For the text-containing cell, return its midpoint in [x, y] coordinate format. 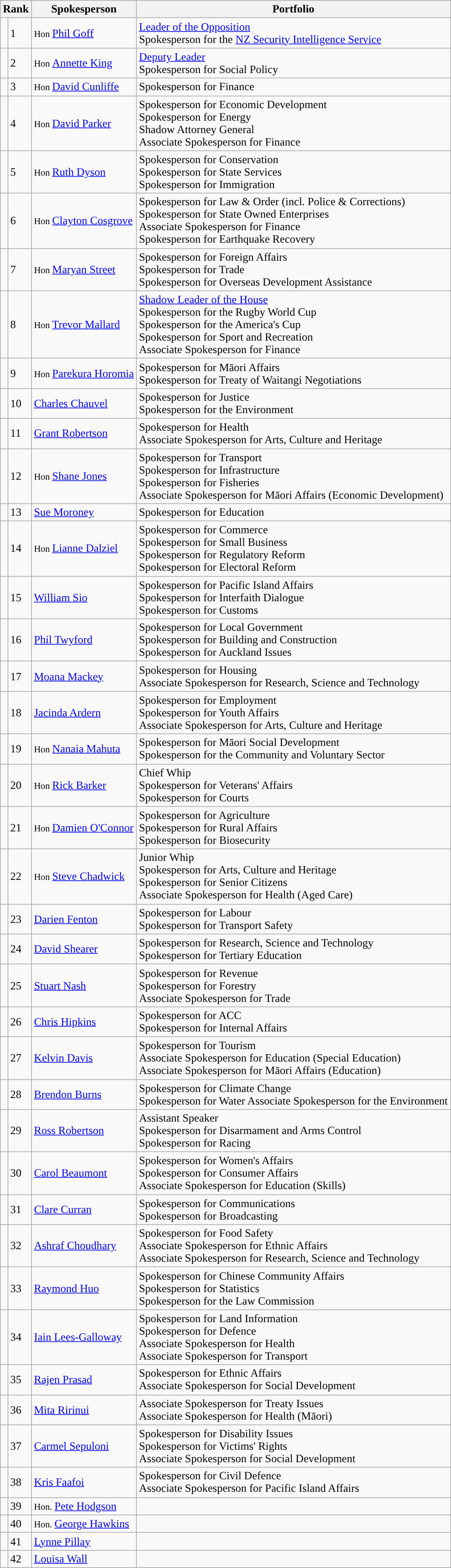
Spokesperson for Climate ChangeSpokesperson for Water Associate Spokesperson for the Environment [293, 1094]
Spokesperson for Research, Science and TechnologySpokesperson for Tertiary Education [293, 949]
Rank [16, 9]
Spokesperson for CommerceSpokesperson for Small BusinessSpokesperson for Regulatory ReformSpokesperson for Electoral Reform [293, 549]
Darien Fenton [84, 919]
13 [19, 512]
Spokesperson for ACCSpokesperson for Internal Affairs [293, 1021]
Spokesperson for ConservationSpokesperson for State ServicesSpokesperson for Immigration [293, 172]
Hon Damien O'Connor [84, 828]
Spokesperson for Women's AffairsSpokesperson for Consumer AffairsAssociate Spokesperson for Education (Skills) [293, 1173]
Spokesperson for Local GovernmentSpokesperson for Building and ConstructionSpokesperson for Auckland Issues [293, 640]
29 [19, 1131]
Spokesperson for CommunicationsSpokesperson for Broadcasting [293, 1210]
Carmel Sepuloni [84, 1446]
7 [19, 269]
Spokesperson for Disability IssuesSpokesperson for Victims' RightsAssociate Spokesperson for Social Development [293, 1446]
Spokesperson for JusticeSpokesperson for the Environment [293, 403]
Hon Rick Barker [84, 785]
11 [19, 433]
Louisa Wall [84, 1559]
Kris Faafoi [84, 1483]
William Sio [84, 598]
Clare Curran [84, 1210]
Hon Parekura Horomia [84, 373]
17 [19, 677]
35 [19, 1380]
34 [19, 1337]
24 [19, 949]
19 [19, 749]
Spokesperson for Civil DefenceAssociate Spokesperson for Pacific Island Affairs [293, 1483]
Spokesperson for Education [293, 512]
Hon David Cunliffe [84, 87]
12 [19, 476]
Hon Lianne Dalziel [84, 549]
Spokesperson for RevenueSpokesperson for ForestryAssociate Spokesperson for Trade [293, 985]
Hon. George Hawkins [84, 1524]
Spokesperson for TourismAssociate Spokesperson for Education (Special Education) Associate Spokesperson for Māori Affairs (Education) [293, 1058]
Carol Beaumont [84, 1173]
16 [19, 640]
36 [19, 1409]
Raymond Huo [84, 1288]
1 [19, 33]
31 [19, 1210]
Spokesperson for Food SafetyAssociate Spokesperson for Ethnic AffairsAssociate Spokesperson for Research, Science and Technology [293, 1246]
Hon Shane Jones [84, 476]
41 [19, 1541]
6 [19, 221]
32 [19, 1246]
23 [19, 919]
Hon. Pete Hodgson [84, 1506]
Hon Ruth Dyson [84, 172]
Spokesperson for Chinese Community AffairsSpokesperson for StatisticsSpokesperson for the Law Commission [293, 1288]
Moana Mackey [84, 677]
Junior WhipSpokesperson for Arts, Culture and HeritageSpokesperson for Senior CitizensAssociate Spokesperson for Health (Aged Care) [293, 876]
Sue Moroney [84, 512]
4 [19, 123]
Kelvin Davis [84, 1058]
Chief WhipSpokesperson for Veterans' AffairsSpokesperson for Courts [293, 785]
40 [19, 1524]
Spokesperson for AgricultureSpokesperson for Rural AffairsSpokesperson for Biosecurity [293, 828]
27 [19, 1058]
15 [19, 598]
Grant Robertson [84, 433]
22 [19, 876]
30 [19, 1173]
Ashraf Choudhary [84, 1246]
Jacinda Ardern [84, 713]
Leader of the OppositionSpokesperson for the NZ Security Intelligence Service [293, 33]
Portfolio [293, 9]
20 [19, 785]
David Shearer [84, 949]
Spokesperson for Foreign AffairsSpokesperson for TradeSpokesperson for Overseas Development Assistance [293, 269]
42 [19, 1559]
Spokesperson for HousingAssociate Spokesperson for Research, Science and Technology [293, 677]
Rajen Prasad [84, 1380]
Charles Chauvel [84, 403]
Spokesperson for Economic DevelopmentSpokesperson for EnergyShadow Attorney GeneralAssociate Spokesperson for Finance [293, 123]
Stuart Nash [84, 985]
26 [19, 1021]
Spokesperson for EmploymentSpokesperson for Youth AffairsAssociate Spokesperson for Arts, Culture and Heritage [293, 713]
25 [19, 985]
Spokesperson [84, 9]
Mita Ririnui [84, 1409]
Hon Nanaia Mahuta [84, 749]
Ross Robertson [84, 1131]
3 [19, 87]
Spokesperson for Ethnic AffairsAssociate Spokesperson for Social Development [293, 1380]
Phil Twyford [84, 640]
Associate Spokesperson for Treaty IssuesAssociate Spokesperson for Health (Māori) [293, 1409]
Chris Hipkins [84, 1021]
Lynne Pillay [84, 1541]
Hon Trevor Mallard [84, 324]
33 [19, 1288]
Spokesperson for Finance [293, 87]
39 [19, 1506]
Spokesperson for LabourSpokesperson for Transport Safety [293, 919]
Iain Lees-Galloway [84, 1337]
37 [19, 1446]
28 [19, 1094]
2 [19, 63]
Spokesperson for Land InformationSpokesperson for DefenceAssociate Spokesperson for HealthAssociate Spokesperson for Transport [293, 1337]
5 [19, 172]
Brendon Burns [84, 1094]
Hon Phil Goff [84, 33]
Assistant SpeakerSpokesperson for Disarmament and Arms ControlSpokesperson for Racing [293, 1131]
Hon Steve Chadwick [84, 876]
Spokesperson for HealthAssociate Spokesperson for Arts, Culture and Heritage [293, 433]
Hon Annette King [84, 63]
Hon Maryan Street [84, 269]
10 [19, 403]
Spokesperson for TransportSpokesperson for InfrastructureSpokesperson for FisheriesAssociate Spokesperson for Māori Affairs (Economic Development) [293, 476]
38 [19, 1483]
Spokesperson for Pacific Island AffairsSpokesperson for Interfaith DialogueSpokesperson for Customs [293, 598]
8 [19, 324]
21 [19, 828]
Spokesperson for Māori Social DevelopmentSpokesperson for the Community and Voluntary Sector [293, 749]
9 [19, 373]
14 [19, 549]
Hon David Parker [84, 123]
18 [19, 713]
Deputy LeaderSpokesperson for Social Policy [293, 63]
Hon Clayton Cosgrove [84, 221]
Spokesperson for Māori AffairsSpokesperson for Treaty of Waitangi Negotiations [293, 373]
